From the cell containing the given text, extract its center point as [x, y] coordinate. 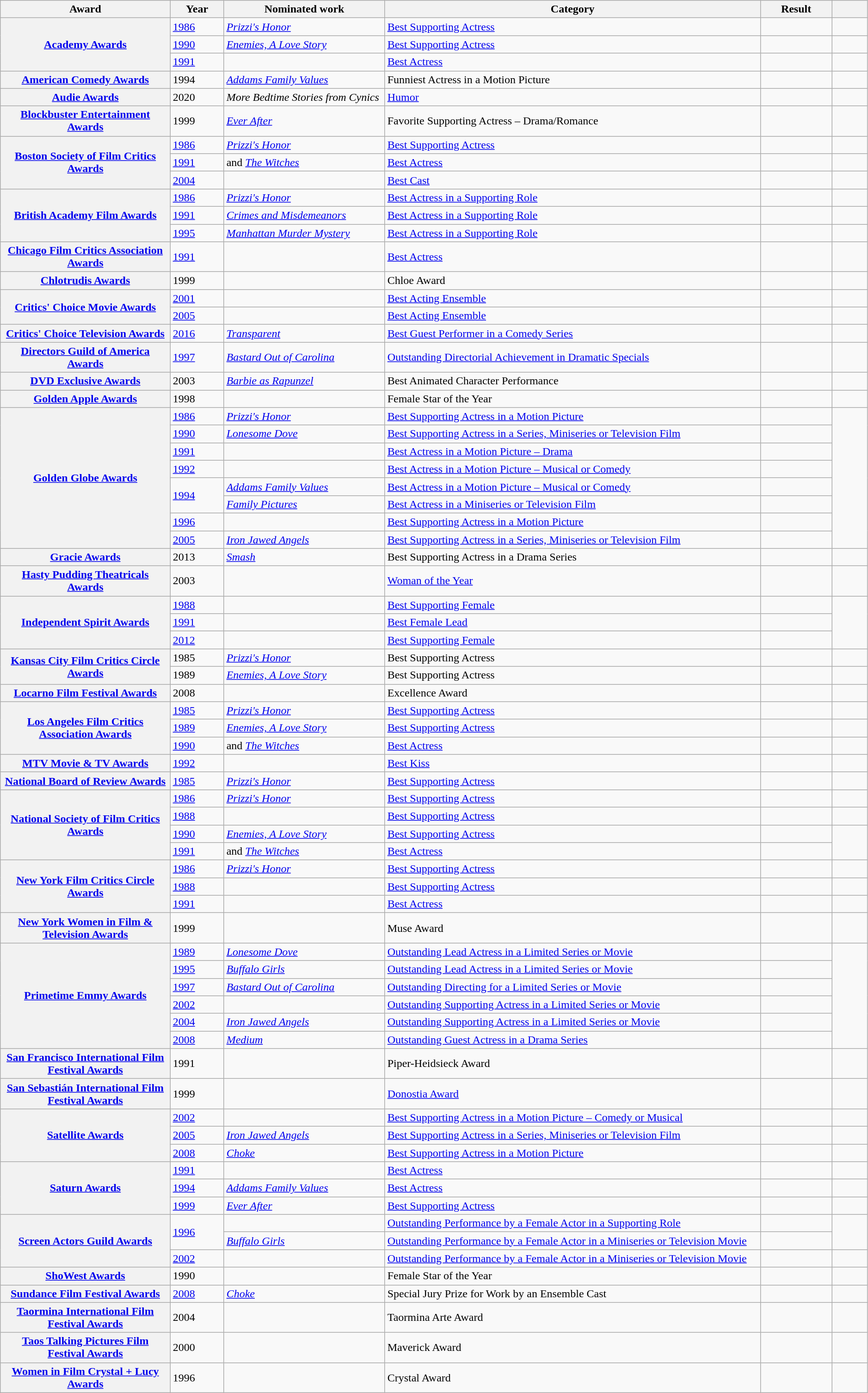
Humor [573, 97]
Best Animated Character Performance [573, 381]
Hasty Pudding Theatricals Awards [85, 581]
Audie Awards [85, 97]
Satellite Awards [85, 1135]
Award [85, 9]
Taormina International Film Festival Awards [85, 1317]
Best Supporting Actress in a Drama Series [573, 557]
Taos Talking Pictures Film Festival Awards [85, 1348]
Outstanding Performance by a Female Actor in a Supporting Role [573, 1223]
Medium [304, 1040]
Screen Actors Guild Awards [85, 1241]
Women in Film Crystal + Lucy Awards [85, 1377]
New York Women in Film & Television Awards [85, 928]
New York Film Critics Circle Awards [85, 887]
More Bedtime Stories from Cynics [304, 97]
Barbie as Rapunzel [304, 381]
2000 [197, 1348]
Muse Award [573, 928]
Academy Awards [85, 44]
Crystal Award [573, 1377]
American Comedy Awards [85, 80]
Critics' Choice Movie Awards [85, 307]
San Francisco International Film Festival Awards [85, 1064]
Maverick Award [573, 1348]
Kansas City Film Critics Circle Awards [85, 666]
2020 [197, 97]
National Society of Film Critics Awards [85, 825]
Golden Apple Awards [85, 399]
San Sebastián International Film Festival Awards [85, 1093]
Outstanding Guest Actress in a Drama Series [573, 1040]
Best Kiss [573, 763]
Funniest Actress in a Motion Picture [573, 80]
Transparent [304, 333]
Best Actress in a Motion Picture – Drama [573, 451]
Chicago Film Critics Association Awards [85, 257]
Favorite Supporting Actress – Drama/Romance [573, 121]
Blockbuster Entertainment Awards [85, 121]
ShoWest Awards [85, 1276]
Year [197, 9]
Golden Globe Awards [85, 478]
Donostia Award [573, 1093]
Los Angeles Film Critics Association Awards [85, 728]
Outstanding Directing for a Limited Series or Movie [573, 987]
British Academy Film Awards [85, 215]
Special Jury Prize for Work by an Ensemble Cast [573, 1294]
2013 [197, 557]
Piper-Heidsieck Award [573, 1064]
Best Cast [573, 180]
Best Guest Performer in a Comedy Series [573, 333]
Independent Spirit Awards [85, 623]
DVD Exclusive Awards [85, 381]
Best Supporting Actress in a Motion Picture – Comedy or Musical [573, 1117]
Gracie Awards [85, 557]
Family Pictures [304, 504]
Woman of the Year [573, 581]
Best Female Lead [573, 623]
2001 [197, 298]
Critics' Choice Television Awards [85, 333]
Taormina Arte Award [573, 1317]
Excellence Award [573, 693]
Primetime Emmy Awards [85, 996]
Crimes and Misdemeanors [304, 215]
Locarno Film Festival Awards [85, 693]
Sundance Film Festival Awards [85, 1294]
Result [796, 9]
Directors Guild of America Awards [85, 357]
2012 [197, 640]
Smash [304, 557]
Outstanding Directorial Achievement in Dramatic Specials [573, 357]
Chlotrudis Awards [85, 281]
National Board of Review Awards [85, 781]
MTV Movie & TV Awards [85, 763]
Boston Society of Film Critics Awards [85, 162]
Nominated work [304, 9]
1998 [197, 399]
Category [573, 9]
Best Actress in a Miniseries or Television Film [573, 504]
Chloe Award [573, 281]
2016 [197, 333]
Saturn Awards [85, 1188]
Manhattan Murder Mystery [304, 233]
